Extract the [x, y] coordinate from the center of the cell holding the provided text.  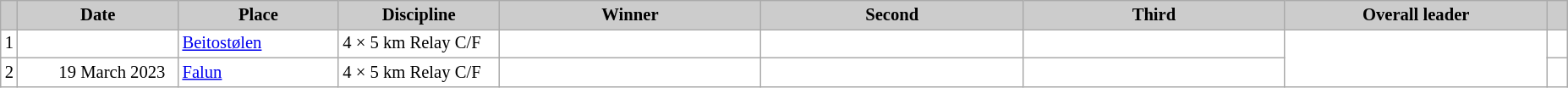
Third [1154, 14]
Winner [630, 14]
Discipline [419, 14]
Beitostølen [259, 43]
Falun [259, 72]
1 [9, 43]
2 [9, 72]
Place [259, 14]
Date [98, 14]
Second [892, 14]
Overall leader [1416, 14]
19 March 2023 [98, 72]
